Determine the [x, y] coordinate at the center of the cell enclosing the given text.  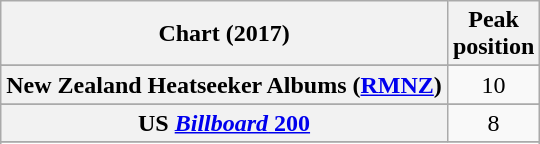
10 [493, 85]
Chart (2017) [224, 34]
New Zealand Heatseeker Albums (RMNZ) [224, 85]
US Billboard 200 [224, 123]
Peak position [493, 34]
8 [493, 123]
